Capture the cell that displays the provided text and extract its (X, Y) central coordinate. 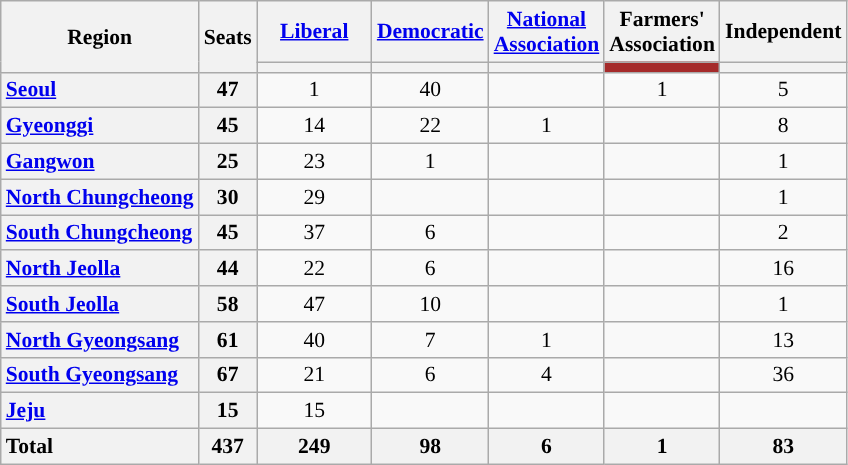
Gyeonggi (100, 126)
437 (228, 447)
13 (783, 340)
16 (783, 269)
67 (228, 375)
Region (100, 36)
61 (228, 340)
South Jeolla (100, 304)
21 (314, 375)
44 (228, 269)
South Gyeongsang (100, 375)
Independent (783, 32)
30 (228, 197)
North Jeolla (100, 269)
Farmers' Association (662, 32)
37 (314, 233)
5 (783, 90)
North Gyeongsang (100, 340)
Gangwon (100, 162)
23 (314, 162)
10 (430, 304)
249 (314, 447)
58 (228, 304)
Jeju (100, 411)
Total (100, 447)
Democratic (430, 32)
25 (228, 162)
National Association (547, 32)
Seoul (100, 90)
Liberal (314, 32)
2 (783, 233)
7 (430, 340)
36 (783, 375)
8 (783, 126)
98 (430, 447)
4 (547, 375)
South Chungcheong (100, 233)
29 (314, 197)
North Chungcheong (100, 197)
Seats (228, 36)
83 (783, 447)
14 (314, 126)
